Return the (x, y) coordinate for the center point of the cell that contains the specified text.  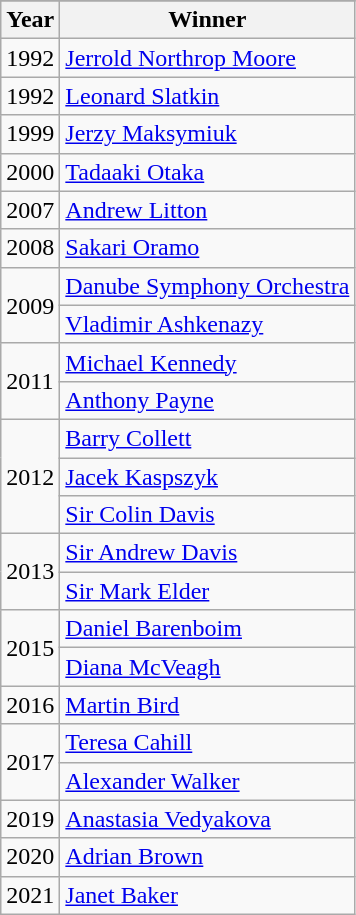
2009 (30, 305)
2015 (30, 648)
2017 (30, 762)
2019 (30, 819)
Martin Bird (208, 705)
Adrian Brown (208, 857)
Jerzy Maksymiuk (208, 134)
Anthony Payne (208, 400)
Andrew Litton (208, 210)
Janet Baker (208, 895)
Sir Colin Davis (208, 515)
Michael Kennedy (208, 362)
Tadaaki Otaka (208, 172)
Jacek Kaspszyk (208, 477)
Year (30, 20)
Alexander Walker (208, 781)
2011 (30, 381)
Anastasia Vedyakova (208, 819)
1999 (30, 134)
Vladimir Ashkenazy (208, 324)
Jerrold Northrop Moore (208, 58)
2000 (30, 172)
2021 (30, 895)
2020 (30, 857)
2007 (30, 210)
Diana McVeagh (208, 667)
Danube Symphony Orchestra (208, 286)
Winner (208, 20)
Daniel Barenboim (208, 629)
Leonard Slatkin (208, 96)
Sakari Oramo (208, 248)
2013 (30, 572)
2016 (30, 705)
Sir Mark Elder (208, 591)
Sir Andrew Davis (208, 553)
Barry Collett (208, 438)
2008 (30, 248)
2012 (30, 476)
Teresa Cahill (208, 743)
